Extract the (x, y) coordinate from the center of the cell holding the provided text.  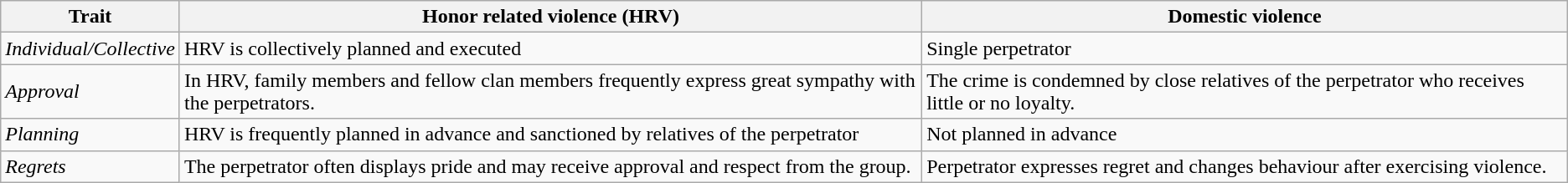
Planning (90, 135)
Not planned in advance (1245, 135)
Trait (90, 17)
The crime is condemned by close relatives of the perpetrator who receives little or no loyalty. (1245, 92)
Individual/Collective (90, 48)
Domestic violence (1245, 17)
HRV is frequently planned in advance and sanctioned by relatives of the perpetrator (550, 135)
Single perpetrator (1245, 48)
Approval (90, 92)
In HRV, family members and fellow clan members frequently express great sympathy with the perpetrators. (550, 92)
Perpetrator expresses regret and changes behaviour after exercising violence. (1245, 166)
The perpetrator often displays pride and may receive approval and respect from the group. (550, 166)
HRV is collectively planned and executed (550, 48)
Honor related violence (HRV) (550, 17)
Regrets (90, 166)
